Output the [X, Y] coordinate of the center of the cell containing the given text.  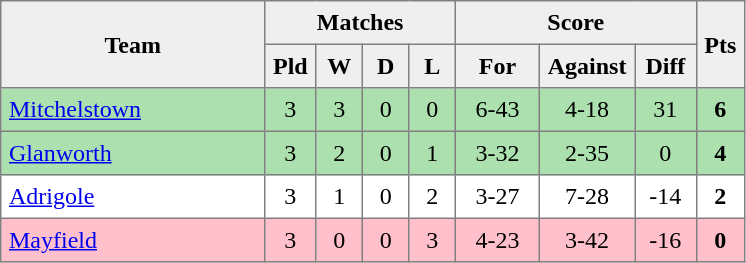
7-28 [586, 197]
3-42 [586, 240]
D [385, 66]
Pld [290, 66]
Adrigole [133, 197]
3-27 [497, 197]
Mayfield [133, 240]
Glanworth [133, 153]
6 [720, 110]
Score [576, 23]
Team [133, 44]
L [432, 66]
4-23 [497, 240]
-14 [666, 197]
4-18 [586, 110]
3-32 [497, 153]
-16 [666, 240]
Pts [720, 44]
W [339, 66]
4 [720, 153]
6-43 [497, 110]
Matches [360, 23]
Diff [666, 66]
2-35 [586, 153]
31 [666, 110]
Mitchelstown [133, 110]
For [497, 66]
Against [586, 66]
